Scan for the cell matching the given text and deliver its [X, Y] coordinate at center. 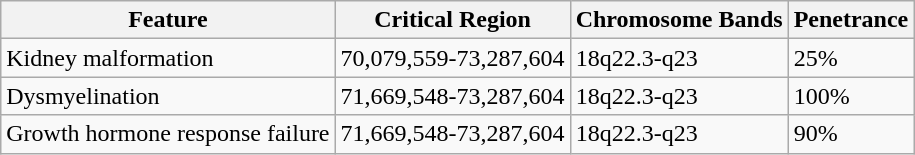
Critical Region [452, 20]
100% [851, 96]
25% [851, 58]
70,079,559-73,287,604 [452, 58]
Chromosome Bands [679, 20]
Penetrance [851, 20]
Feature [168, 20]
Growth hormone response failure [168, 134]
90% [851, 134]
Dysmyelination [168, 96]
Kidney malformation [168, 58]
